Return the [x, y] coordinate for the center point of the cell that contains the specified text.  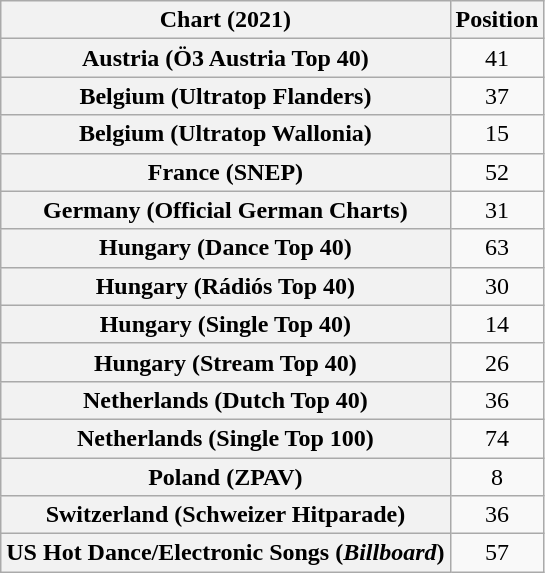
57 [497, 553]
Belgium (Ultratop Wallonia) [226, 134]
31 [497, 210]
Switzerland (Schweizer Hitparade) [226, 515]
74 [497, 438]
37 [497, 96]
Hungary (Rádiós Top 40) [226, 286]
France (SNEP) [226, 172]
63 [497, 248]
Germany (Official German Charts) [226, 210]
41 [497, 58]
Hungary (Single Top 40) [226, 324]
Austria (Ö3 Austria Top 40) [226, 58]
Hungary (Dance Top 40) [226, 248]
Netherlands (Single Top 100) [226, 438]
26 [497, 362]
Belgium (Ultratop Flanders) [226, 96]
Position [497, 20]
US Hot Dance/Electronic Songs (Billboard) [226, 553]
Hungary (Stream Top 40) [226, 362]
Poland (ZPAV) [226, 477]
Netherlands (Dutch Top 40) [226, 400]
8 [497, 477]
30 [497, 286]
15 [497, 134]
14 [497, 324]
Chart (2021) [226, 20]
52 [497, 172]
